For the text-containing cell, return its midpoint in [X, Y] coordinate format. 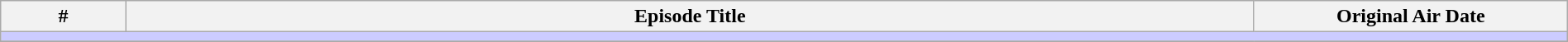
Original Air Date [1411, 16]
Episode Title [690, 16]
# [64, 16]
